Determine the [X, Y] coordinate at the center of the cell enclosing the given text.  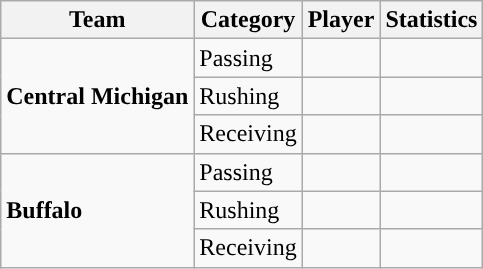
Buffalo [98, 210]
Central Michigan [98, 96]
Category [248, 20]
Player [341, 20]
Statistics [432, 20]
Team [98, 20]
